Output the [x, y] coordinate of the center of the cell containing the given text.  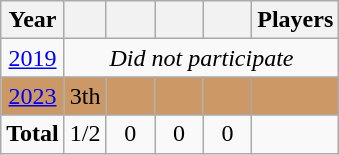
2019 [33, 58]
3th [85, 96]
Total [33, 134]
Players [296, 20]
2023 [33, 96]
Year [33, 20]
1/2 [85, 134]
Did not participate [201, 58]
